Identify which cell holds the provided text, then report its (X, Y) central coordinate. 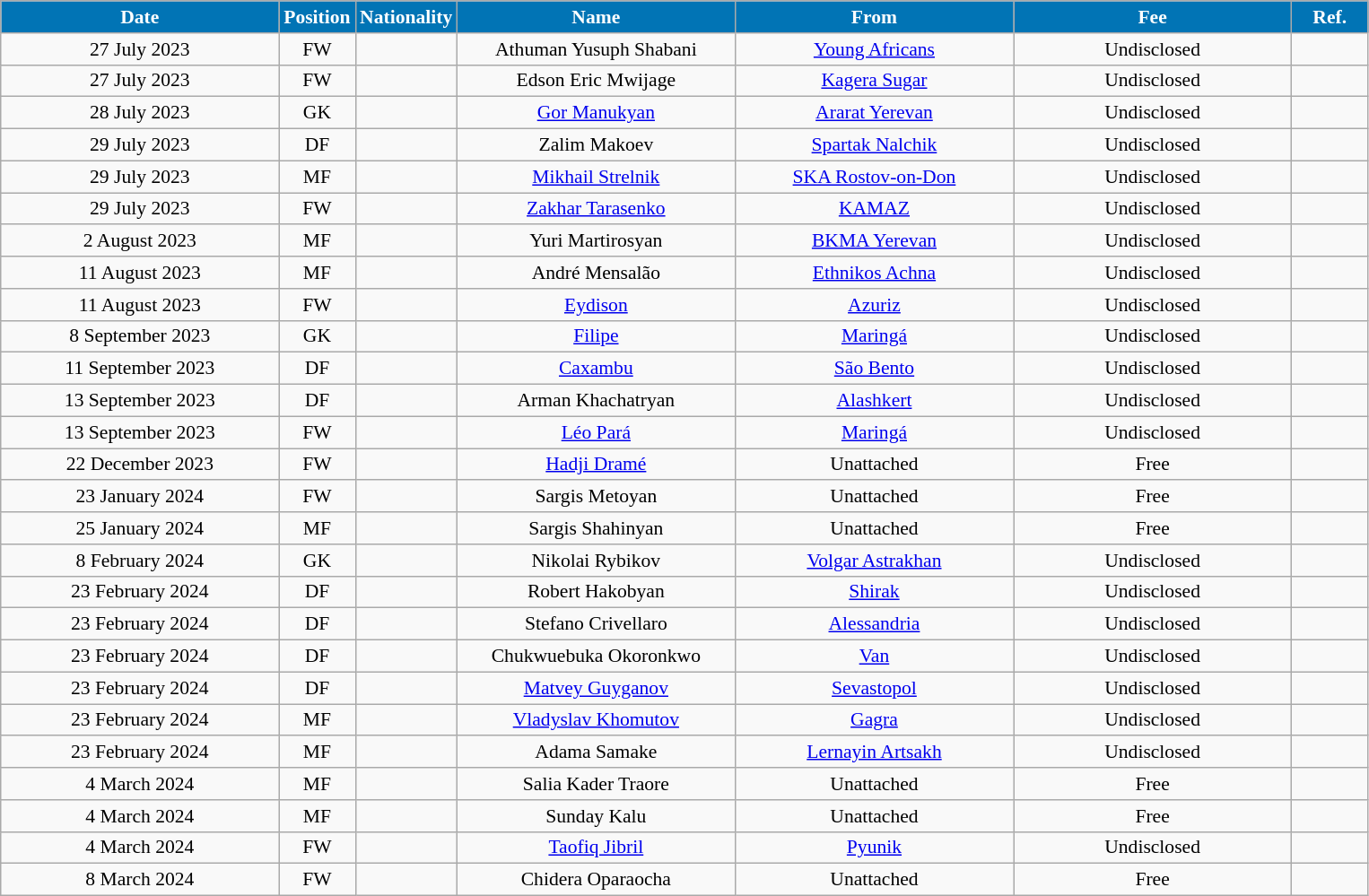
Edson Eric Mwijage (596, 81)
Adama Samake (596, 752)
Zakhar Tarasenko (596, 209)
Young Africans (874, 49)
Hadji Dramé (596, 465)
Salia Kader Traore (596, 784)
Gagra (874, 720)
Lernayin Artsakh (874, 752)
Kagera Sugar (874, 81)
Nationality (405, 17)
Robert Hakobyan (596, 592)
Sargis Shahinyan (596, 528)
8 February 2024 (140, 561)
Alashkert (874, 401)
Name (596, 17)
Stefano Crivellaro (596, 624)
22 December 2023 (140, 465)
Athuman Yusuph Shabani (596, 49)
Léo Pará (596, 432)
Azuriz (874, 305)
Ethnikos Achna (874, 273)
2 August 2023 (140, 241)
From (874, 17)
Chukwuebuka Okoronkwo (596, 657)
28 July 2023 (140, 113)
Nikolai Rybikov (596, 561)
Chidera Oparaocha (596, 880)
Mikhail Strelnik (596, 177)
23 January 2024 (140, 497)
25 January 2024 (140, 528)
Volgar Astrakhan (874, 561)
KAMAZ (874, 209)
8 September 2023 (140, 336)
8 March 2024 (140, 880)
Sevastopol (874, 688)
Yuri Martirosyan (596, 241)
SKA Rostov-on-Don (874, 177)
Sargis Metoyan (596, 497)
Fee (1153, 17)
Caxambu (596, 369)
BKMA Yerevan (874, 241)
Arman Khachatryan (596, 401)
Date (140, 17)
Ref. (1330, 17)
Taofiq Jibril (596, 848)
Alessandria (874, 624)
Pyunik (874, 848)
São Bento (874, 369)
11 September 2023 (140, 369)
Sunday Kalu (596, 816)
Matvey Guyganov (596, 688)
Van (874, 657)
Eydison (596, 305)
Filipe (596, 336)
André Mensalão (596, 273)
Spartak Nalchik (874, 145)
Ararat Yerevan (874, 113)
Gor Manukyan (596, 113)
Position (318, 17)
Zalim Makoev (596, 145)
Vladyslav Khomutov (596, 720)
Shirak (874, 592)
